Output the [x, y] coordinate of the center of the cell containing the given text.  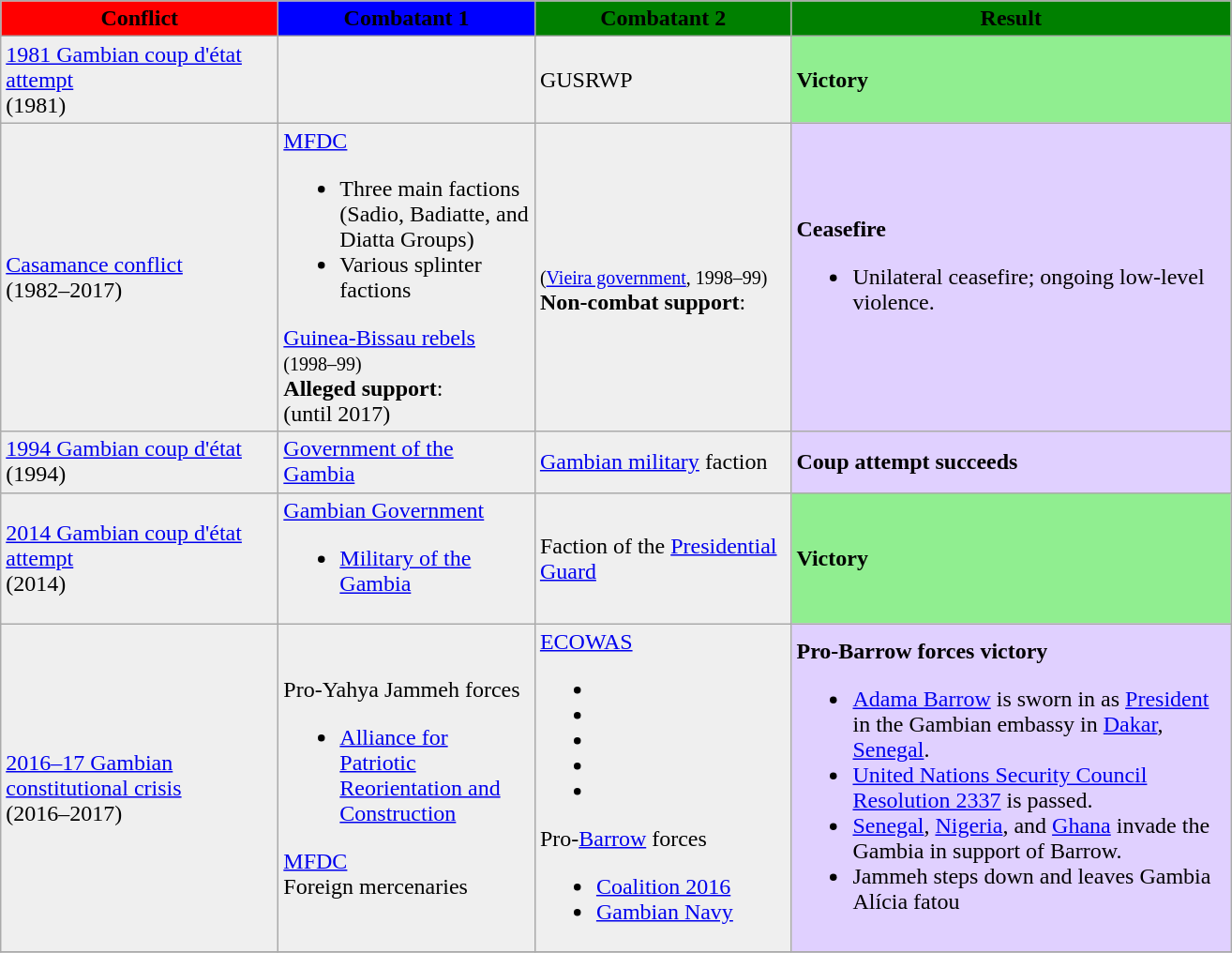
Coup attempt succeeds [1011, 461]
Government of the Gambia [407, 461]
MFDCThree main factions (Sadio, Badiatte, and Diatta Groups)Various splinter factions Guinea-Bissau rebels (1998–99)Alleged support: (until 2017) [407, 278]
Combatant 2 [663, 19]
Gambian military faction [663, 461]
ECOWAS Pro-Barrow forcesCoalition 2016Gambian Navy [663, 788]
Combatant 1 [407, 19]
1994 Gambian coup d'état(1994) [140, 461]
GUSRWP [663, 80]
Casamance conflict(1982–2017) [140, 278]
2016–17 Gambian constitutional crisis(2016–2017) [140, 788]
Pro-Yahya Jammeh forcesAlliance for Patriotic Reorientation and Construction MFDCForeign mercenaries [407, 788]
CeasefireUnilateral ceasefire; ongoing low-level violence. [1011, 278]
2014 Gambian coup d'état attempt(2014) [140, 558]
1981 Gambian coup d'état attempt(1981) [140, 80]
Result [1011, 19]
(Vieira government, 1998–99)Non-combat support: [663, 278]
Faction of the Presidential Guard [663, 558]
Gambian GovernmentMilitary of the Gambia [407, 558]
Conflict [140, 19]
